Return (X, Y) of the center of cell containing provided text 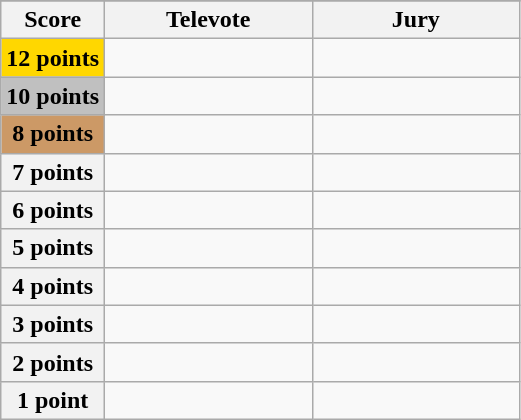
Televote (209, 20)
3 points (53, 324)
10 points (53, 96)
1 point (53, 400)
5 points (53, 248)
8 points (53, 134)
Jury (416, 20)
6 points (53, 210)
7 points (53, 172)
Score (53, 20)
4 points (53, 286)
12 points (53, 58)
2 points (53, 362)
